Identify which cell holds the provided text, then report its [x, y] central coordinate. 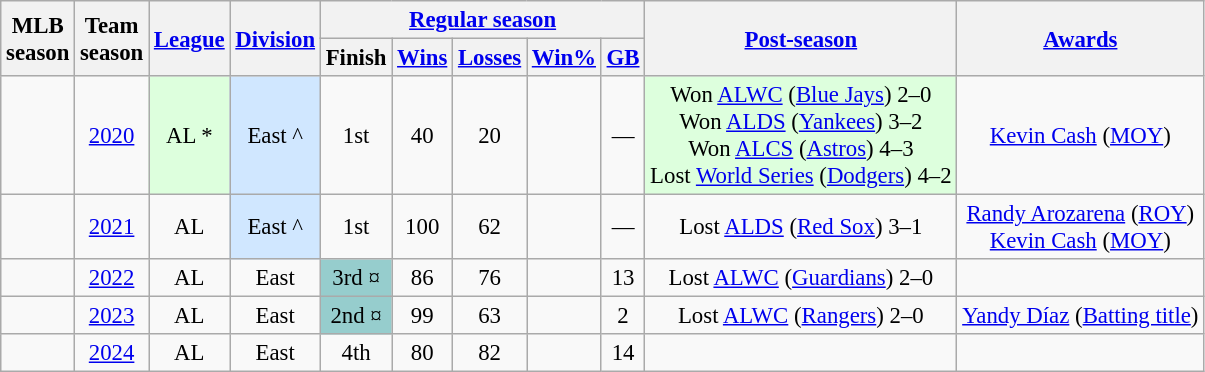
Teamseason [112, 38]
2nd ¤ [356, 316]
62 [490, 228]
GB [623, 58]
2 [623, 316]
Lost ALDS (Red Sox) 3–1 [801, 228]
80 [422, 353]
Lost ALWC (Rangers) 2–0 [801, 316]
Yandy Díaz (Batting title) [1080, 316]
Division [275, 38]
Post-season [801, 38]
82 [490, 353]
63 [490, 316]
Win% [564, 58]
Won ALWC (Blue Jays) 2–0Won ALDS (Yankees) 3–2Won ALCS (Astros) 4–3Lost World Series (Dodgers) 4–2 [801, 136]
76 [490, 278]
99 [422, 316]
MLBseason [38, 38]
Wins [422, 58]
14 [623, 353]
3rd ¤ [356, 278]
Kevin Cash (MOY) [1080, 136]
20 [490, 136]
2020 [112, 136]
AL * [190, 136]
Awards [1080, 38]
13 [623, 278]
2022 [112, 278]
86 [422, 278]
Regular season [482, 20]
2024 [112, 353]
2023 [112, 316]
Finish [356, 58]
Lost ALWC (Guardians) 2–0 [801, 278]
League [190, 38]
40 [422, 136]
100 [422, 228]
4th [356, 353]
Randy Arozarena (ROY)Kevin Cash (MOY) [1080, 228]
Losses [490, 58]
2021 [112, 228]
